Locate the cell with the specified text and output its [x, y] center coordinate. 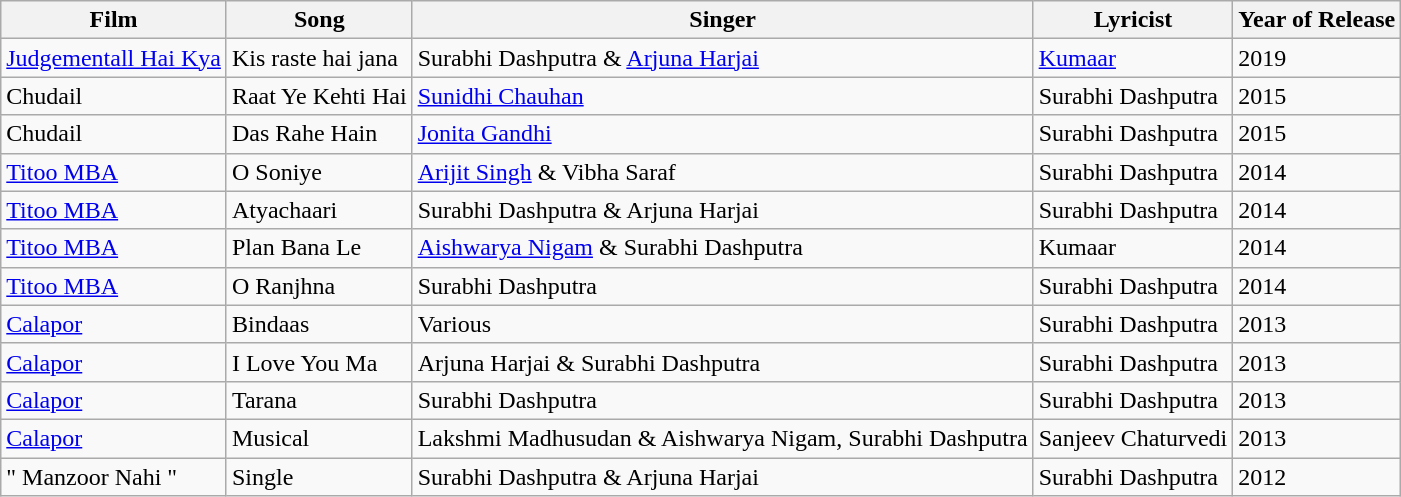
O Ranjhna [319, 286]
I Love You Ma [319, 362]
Film [114, 20]
Lakshmi Madhusudan & Aishwarya Nigam, Surabhi Dashputra [722, 438]
Arjuna Harjai & Surabhi Dashputra [722, 362]
Aishwarya Nigam & Surabhi Dashputra [722, 248]
Arijit Singh & Vibha Saraf [722, 172]
Jonita Gandhi [722, 134]
Plan Bana Le [319, 248]
Lyricist [1133, 20]
Sanjeev Chaturvedi [1133, 438]
Kis raste hai jana [319, 58]
Tarana [319, 400]
Singer [722, 20]
Various [722, 324]
Bindaas [319, 324]
Year of Release [1317, 20]
Atyachaari [319, 210]
Raat Ye Kehti Hai [319, 96]
2012 [1317, 477]
Sunidhi Chauhan [722, 96]
Das Rahe Hain [319, 134]
" Manzoor Nahi " [114, 477]
Song [319, 20]
Musical [319, 438]
2019 [1317, 58]
Single [319, 477]
O Soniye [319, 172]
Judgementall Hai Kya [114, 58]
